Capture the cell that displays the provided text and extract its (X, Y) central coordinate. 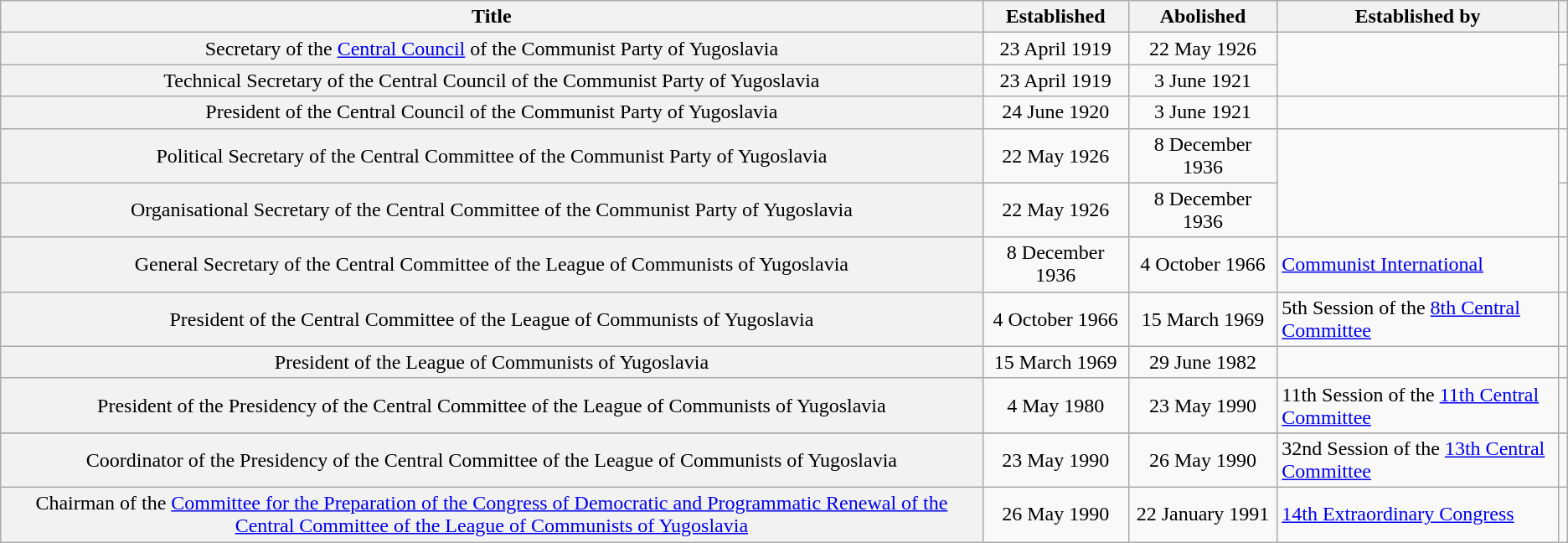
29 June 1982 (1203, 362)
Organisational Secretary of the Central Committee of the Communist Party of Yugoslavia (492, 209)
5th Session of the 8th Central Committee (1417, 318)
Technical Secretary of the Central Council of the Communist Party of Yugoslavia (492, 80)
President of the Central Committee of the League of Communists of Yugoslavia (492, 318)
4 May 1980 (1055, 406)
President of the Central Council of the Communist Party of Yugoslavia (492, 112)
President of the Presidency of the Central Committee of the League of Communists of Yugoslavia (492, 406)
32nd Session of the 13th Central Committee (1417, 459)
22 January 1991 (1203, 515)
General Secretary of the Central Committee of the League of Communists of Yugoslavia (492, 265)
Communist International (1417, 265)
Abolished (1203, 17)
Secretary of the Central Council of the Communist Party of Yugoslavia (492, 49)
Political Secretary of the Central Committee of the Communist Party of Yugoslavia (492, 156)
President of the League of Communists of Yugoslavia (492, 362)
Title (492, 17)
14th Extraordinary Congress (1417, 515)
Coordinator of the Presidency of the Central Committee of the League of Communists of Yugoslavia (492, 459)
Established (1055, 17)
24 June 1920 (1055, 112)
11th Session of the 11th Central Committee (1417, 406)
Established by (1417, 17)
